Output the (x, y) coordinate of the center of the cell containing the given text.  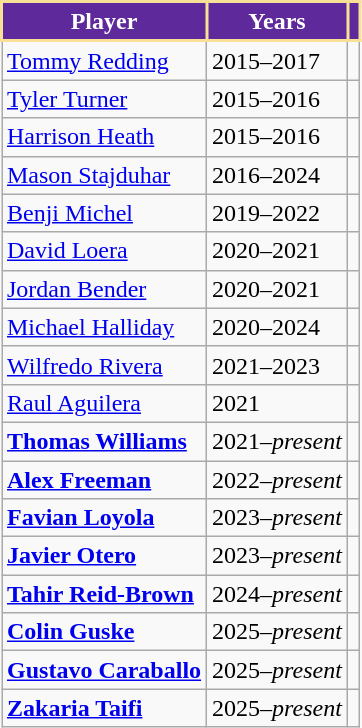
Mason Stajduhar (104, 175)
Michael Halliday (104, 327)
2019–2022 (278, 213)
2021 (278, 403)
Raul Aguilera (104, 403)
2021–2023 (278, 365)
2022–present (278, 479)
Javier Otero (104, 556)
Wilfredo Rivera (104, 365)
Harrison Heath (104, 137)
Zakaria Taifi (104, 708)
David Loera (104, 251)
2016–2024 (278, 175)
Jordan Bender (104, 289)
Player (104, 22)
Tahir Reid-Brown (104, 594)
2021–present (278, 441)
Tyler Turner (104, 99)
2024–present (278, 594)
Favian Loyola (104, 518)
2015–2017 (278, 60)
Tommy Redding (104, 60)
2020–2024 (278, 327)
Colin Guske (104, 632)
Years (278, 22)
Thomas Williams (104, 441)
Benji Michel (104, 213)
Gustavo Caraballo (104, 670)
Alex Freeman (104, 479)
